Find where the given text appears and provide that cell's center as (x, y) coordinate. 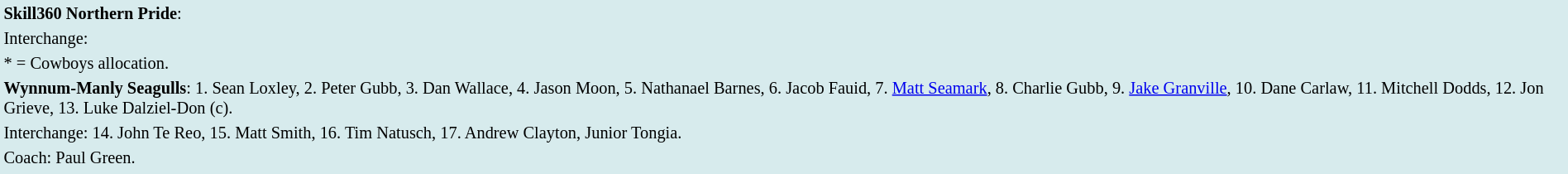
Coach: Paul Green. (784, 157)
Skill360 Northern Pride: (784, 13)
* = Cowboys allocation. (784, 63)
Interchange: 14. John Te Reo, 15. Matt Smith, 16. Tim Natusch, 17. Andrew Clayton, Junior Tongia. (784, 133)
Interchange: (784, 38)
